Capture the cell that displays the provided text and extract its [x, y] central coordinate. 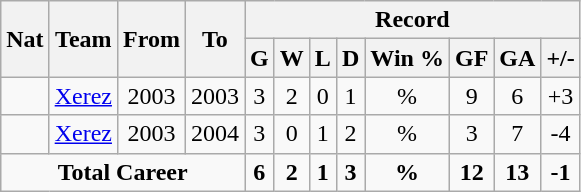
+3 [560, 96]
12 [471, 172]
From [151, 39]
Record [412, 20]
D [350, 58]
2004 [214, 134]
-4 [560, 134]
GF [471, 58]
G [259, 58]
7 [518, 134]
13 [518, 172]
GA [518, 58]
Total Career [123, 172]
9 [471, 96]
Win % [408, 58]
-1 [560, 172]
To [214, 39]
+/- [560, 58]
Team [83, 39]
W [292, 58]
L [322, 58]
Nat [25, 39]
